Return the [X, Y] coordinate for the center point of the cell that contains the specified text.  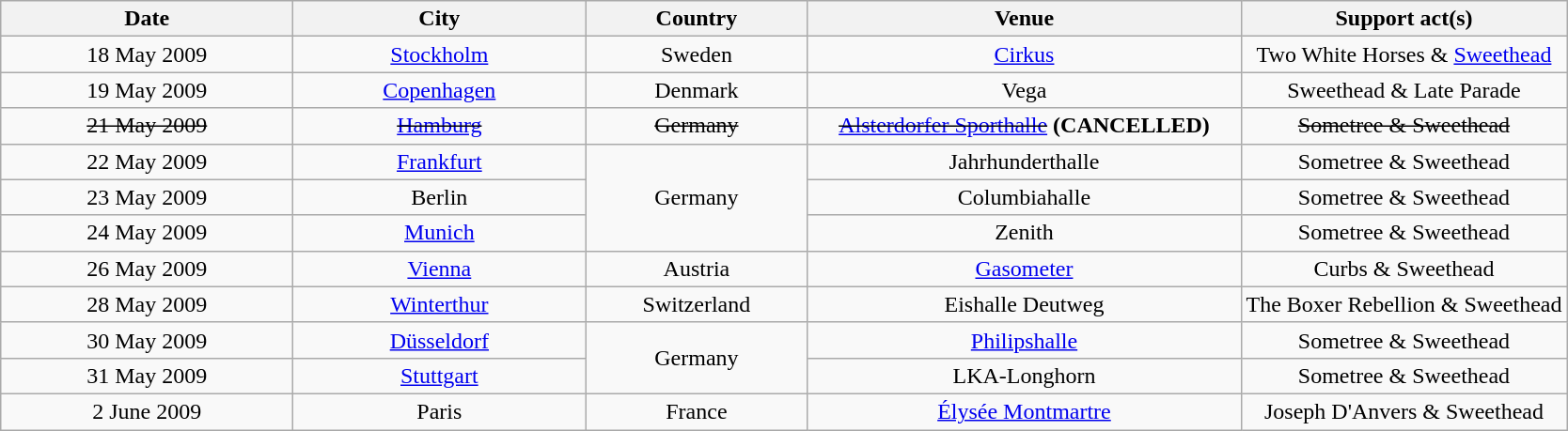
The Boxer Rebellion & Sweethead [1404, 304]
Philipshalle [1025, 340]
Sweden [697, 54]
Cirkus [1025, 54]
Denmark [697, 90]
19 May 2009 [147, 90]
24 May 2009 [147, 233]
Switzerland [697, 304]
28 May 2009 [147, 304]
23 May 2009 [147, 197]
Berlin [440, 197]
Düsseldorf [440, 340]
Columbiahalle [1025, 197]
Frankfurt [440, 162]
30 May 2009 [147, 340]
Hamburg [440, 126]
Date [147, 19]
Two White Horses & Sweethead [1404, 54]
City [440, 19]
Austria [697, 269]
LKA-Longhorn [1025, 376]
Curbs & Sweethead [1404, 269]
Stuttgart [440, 376]
22 May 2009 [147, 162]
Vega [1025, 90]
18 May 2009 [147, 54]
26 May 2009 [147, 269]
Copenhagen [440, 90]
Stockholm [440, 54]
Support act(s) [1404, 19]
Sweethead & Late Parade [1404, 90]
21 May 2009 [147, 126]
Élysée Montmartre [1025, 411]
Country [697, 19]
Joseph D'Anvers & Sweethead [1404, 411]
Zenith [1025, 233]
Alsterdorfer Sporthalle (CANCELLED) [1025, 126]
Winterthur [440, 304]
31 May 2009 [147, 376]
Eishalle Deutweg [1025, 304]
2 June 2009 [147, 411]
Venue [1025, 19]
Gasometer [1025, 269]
Jahrhunderthalle [1025, 162]
Vienna [440, 269]
Munich [440, 233]
Paris [440, 411]
France [697, 411]
